For the text-containing cell, return its midpoint in (X, Y) coordinate format. 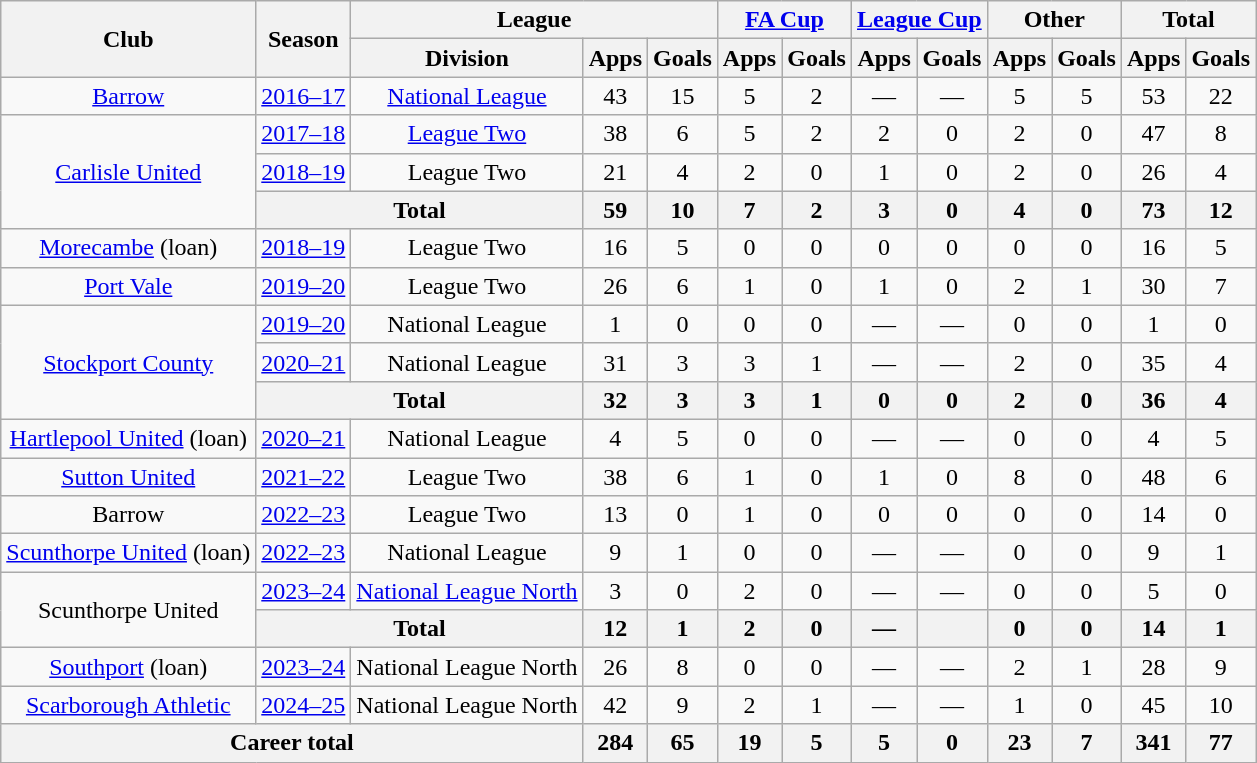
35 (1153, 362)
Club (128, 39)
Other (1054, 20)
Division (467, 58)
2024–25 (304, 705)
League (534, 20)
284 (615, 743)
19 (749, 743)
36 (1153, 400)
32 (615, 400)
73 (1153, 210)
341 (1153, 743)
Scarborough Athletic (128, 705)
23 (1019, 743)
FA Cup (784, 20)
Scunthorpe United (loan) (128, 553)
77 (1221, 743)
13 (615, 515)
65 (683, 743)
Stockport County (128, 362)
47 (1153, 134)
15 (683, 96)
21 (615, 172)
42 (615, 705)
48 (1153, 477)
Sutton United (128, 477)
Hartlepool United (loan) (128, 438)
22 (1221, 96)
45 (1153, 705)
Southport (loan) (128, 667)
2017–18 (304, 134)
League Cup (919, 20)
Scunthorpe United (128, 610)
2021–22 (304, 477)
Carlisle United (128, 172)
Port Vale (128, 286)
43 (615, 96)
Season (304, 39)
59 (615, 210)
2016–17 (304, 96)
Morecambe (loan) (128, 248)
53 (1153, 96)
Career total (292, 743)
30 (1153, 286)
31 (615, 362)
28 (1153, 667)
